Provide the [X, Y] coordinate of the cell's center where the given text is located.  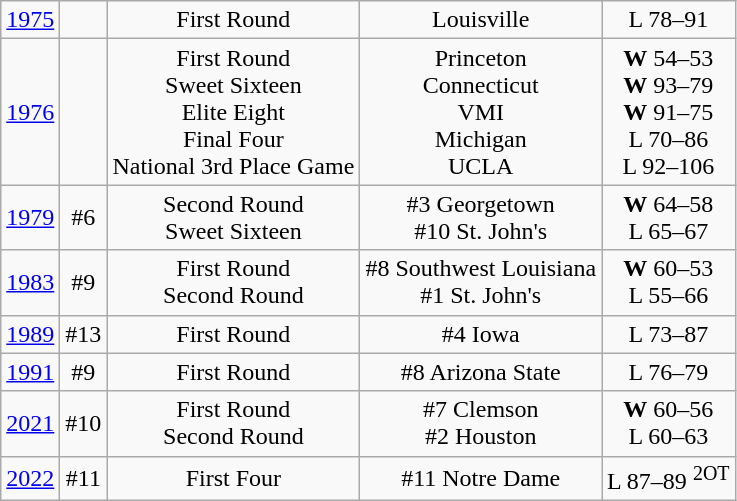
PrincetonConnecticutVMIMichiganUCLA [481, 112]
L 78–91 [669, 20]
1983 [30, 282]
W 54–53W 93–79W 91–75L 70–86L 92–106 [669, 112]
1975 [30, 20]
Louisville [481, 20]
1989 [30, 334]
#10 [84, 424]
L 73–87 [669, 334]
#11 Notre Dame [481, 478]
#13 [84, 334]
#8 Arizona State [481, 372]
2022 [30, 478]
#11 [84, 478]
Second RoundSweet Sixteen [234, 218]
#7 Clemson#2 Houston [481, 424]
First RoundSweet SixteenElite EightFinal FourNational 3rd Place Game [234, 112]
L 76–79 [669, 372]
W 60–56L 60–63 [669, 424]
#3 Georgetown#10 St. John's [481, 218]
1991 [30, 372]
#6 [84, 218]
W 64–58L 65–67 [669, 218]
First Four [234, 478]
1976 [30, 112]
#4 Iowa [481, 334]
W 60–53L 55–66 [669, 282]
2021 [30, 424]
L 87–89 2OT [669, 478]
1979 [30, 218]
#8 Southwest Louisiana#1 St. John's [481, 282]
